Identify which cell holds the provided text, then report its (x, y) central coordinate. 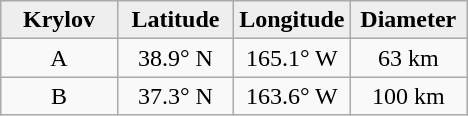
A (59, 58)
Diameter (408, 20)
165.1° W (292, 58)
Longitude (292, 20)
63 km (408, 58)
163.6° W (292, 96)
100 km (408, 96)
37.3° N (175, 96)
38.9° N (175, 58)
Latitude (175, 20)
B (59, 96)
Krylov (59, 20)
